Output the (x, y) coordinate of the center of the cell containing the given text.  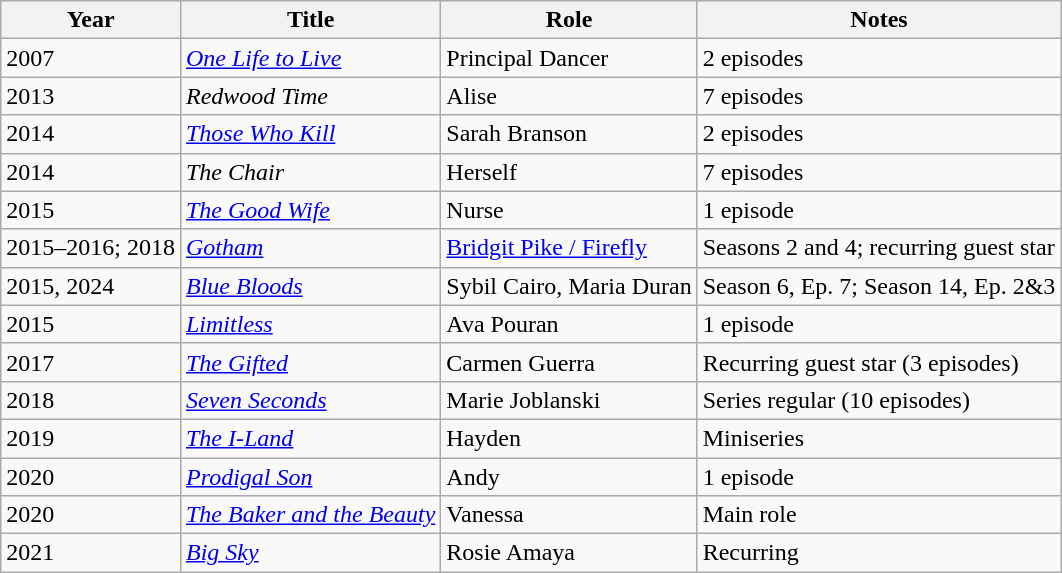
Seven Seconds (310, 400)
Principal Dancer (569, 58)
Sarah Branson (569, 134)
Series regular (10 episodes) (879, 400)
Redwood Time (310, 96)
Ava Pouran (569, 324)
Carmen Guerra (569, 362)
Main role (879, 515)
Season 6, Ep. 7; Season 14, Ep. 2&3 (879, 286)
2007 (91, 58)
The I-Land (310, 438)
Big Sky (310, 553)
Hayden (569, 438)
Prodigal Son (310, 477)
One Life to Live (310, 58)
Recurring (879, 553)
2018 (91, 400)
Vanessa (569, 515)
2017 (91, 362)
Blue Bloods (310, 286)
2013 (91, 96)
2015, 2024 (91, 286)
Role (569, 20)
Gotham (310, 248)
Alise (569, 96)
Marie Joblanski (569, 400)
Andy (569, 477)
The Gifted (310, 362)
Year (91, 20)
2019 (91, 438)
Rosie Amaya (569, 553)
The Good Wife (310, 210)
Sybil Cairo, Maria Duran (569, 286)
Recurring guest star (3 episodes) (879, 362)
Seasons 2 and 4; recurring guest star (879, 248)
2021 (91, 553)
The Baker and the Beauty (310, 515)
Miniseries (879, 438)
Title (310, 20)
Notes (879, 20)
The Chair (310, 172)
2015–2016; 2018 (91, 248)
Herself (569, 172)
Bridgit Pike / Firefly (569, 248)
Those Who Kill (310, 134)
Nurse (569, 210)
Limitless (310, 324)
